Pinpoint the cell where the given text exists, returning its [X, Y] midpoint coordinate. 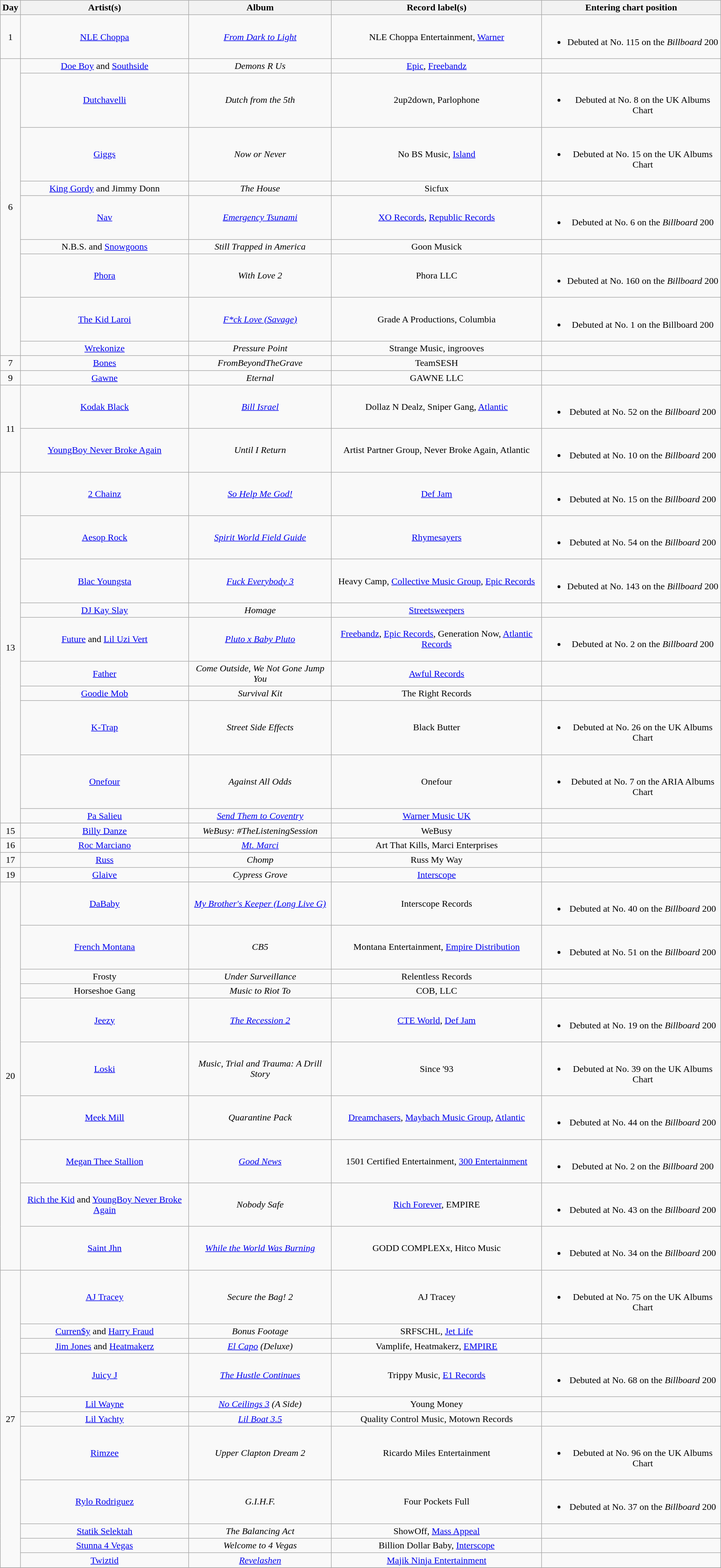
Debuted at No. 26 on the UK Albums Chart [631, 728]
Debuted at No. 68 on the Billboard 200 [631, 1375]
Good News [260, 1161]
Record label(s) [437, 8]
DaBaby [105, 904]
Debuted at No. 15 on the Billboard 200 [631, 494]
ShowOff, Mass Appeal [437, 1531]
Def Jam [437, 494]
Dutch from the 5th [260, 100]
Pa Salieu [105, 816]
27 [10, 1419]
Goon Musick [437, 247]
The House [260, 188]
No BS Music, Island [437, 154]
6 [10, 207]
Heavy Camp, Collective Music Group, Epic Records [437, 581]
F*ck Love (Savage) [260, 319]
Fuck Everybody 3 [260, 581]
Interscope [437, 875]
Frosty [105, 976]
Twiztid [105, 1560]
Russ [105, 860]
No Ceilings 3 (A Side) [260, 1404]
TeamSESH [437, 363]
Dollaz N Dealz, Sniper Gang, Atlantic [437, 407]
Debuted at No. 54 on the Billboard 200 [631, 538]
COB, LLC [437, 991]
The Kid Laroi [105, 319]
Artist Partner Group, Never Broke Again, Atlantic [437, 451]
Album [260, 8]
Until I Return [260, 451]
Phora LLC [437, 276]
Debuted at No. 37 on the Billboard 200 [631, 1502]
The Balancing Act [260, 1531]
Future and Lil Uzi Vert [105, 639]
El Capo (Deluxe) [260, 1346]
Rimzee [105, 1453]
Come Outside, We Not Gone Jump You [260, 673]
Montana Entertainment, Empire Distribution [437, 948]
Lil Wayne [105, 1404]
YoungBoy Never Broke Again [105, 451]
Vamplife, Heatmakerz, EMPIRE [437, 1346]
Quality Control Music, Motown Records [437, 1419]
Spirit World Field Guide [260, 538]
Rich the Kid and YoungBoy Never Broke Again [105, 1205]
Against All Odds [260, 781]
1 [10, 37]
Lil Boat 3.5 [260, 1419]
With Love 2 [260, 276]
Streetsweepers [437, 610]
Sicfux [437, 188]
Debuted at No. 7 on the ARIA Albums Chart [631, 781]
Rylo Rodriguez [105, 1502]
SRFSCHL, Jet Life [437, 1331]
Quarantine Pack [260, 1118]
CB5 [260, 948]
Debuted at No. 6 on the Billboard 200 [631, 217]
FromBeyondTheGrave [260, 363]
Street Side Effects [260, 728]
Bones [105, 363]
Mt. Marci [260, 845]
Entering chart position [631, 8]
19 [10, 875]
Revelashen [260, 1560]
The Recession 2 [260, 1020]
Nav [105, 217]
Meek Mill [105, 1118]
13 [10, 648]
Black Butter [437, 728]
My Brother's Keeper (Long Live G) [260, 904]
Juicy J [105, 1375]
XO Records, Republic Records [437, 217]
16 [10, 845]
Welcome to 4 Vegas [260, 1546]
Grade A Productions, Columbia [437, 319]
Stunna 4 Vegas [105, 1546]
Debuted at No. 34 on the Billboard 200 [631, 1248]
15 [10, 830]
Aesop Rock [105, 538]
Relentless Records [437, 976]
Jeezy [105, 1020]
Rhymesayers [437, 538]
Trippy Music, E1 Records [437, 1375]
Doe Boy and Southside [105, 66]
Artist(s) [105, 8]
The Right Records [437, 693]
Epic, Freebandz [437, 66]
Upper Clapton Dream 2 [260, 1453]
2 Chainz [105, 494]
Since '93 [437, 1069]
Goodie Mob [105, 693]
GAWNE LLC [437, 378]
Statik Selektah [105, 1531]
Cypress Grove [260, 875]
Pluto x Baby Pluto [260, 639]
Blac Youngsta [105, 581]
Billy Danze [105, 830]
Debuted at No. 40 on the Billboard 200 [631, 904]
Debuted at No. 10 on the Billboard 200 [631, 451]
Chomp [260, 860]
Bonus Footage [260, 1331]
Glaive [105, 875]
Saint Jhn [105, 1248]
17 [10, 860]
Send Them to Coventry [260, 816]
Music, Trial and Trauma: A Drill Story [260, 1069]
Young Money [437, 1404]
Debuted at No. 39 on the UK Albums Chart [631, 1069]
Megan Thee Stallion [105, 1161]
WeBusy [437, 830]
Warner Music UK [437, 816]
Debuted at No. 43 on the Billboard 200 [631, 1205]
Secure the Bag! 2 [260, 1297]
Gawne [105, 378]
Russ My Way [437, 860]
Debuted at No. 44 on the Billboard 200 [631, 1118]
7 [10, 363]
Debuted at No. 52 on the Billboard 200 [631, 407]
Debuted at No. 143 on the Billboard 200 [631, 581]
Debuted at No. 1 on the Billboard 200 [631, 319]
Demons R Us [260, 66]
Ricardo Miles Entertainment [437, 1453]
G.I.H.F. [260, 1502]
Father [105, 673]
Day [10, 8]
Loski [105, 1069]
King Gordy and Jimmy Donn [105, 188]
Art That Kills, Marci Enterprises [437, 845]
Wrekonize [105, 348]
K-Trap [105, 728]
Phora [105, 276]
Nobody Safe [260, 1205]
NLE Choppa [105, 37]
NLE Choppa Entertainment, Warner [437, 37]
While the World Was Burning [260, 1248]
Curren$y and Harry Fraud [105, 1331]
Debuted at No. 160 on the Billboard 200 [631, 276]
Freebandz, Epic Records, Generation Now, Atlantic Records [437, 639]
Giggs [105, 154]
Under Surveillance [260, 976]
Survival Kit [260, 693]
Kodak Black [105, 407]
N.B.S. and Snowgoons [105, 247]
Now or Never [260, 154]
GODD COMPLEXx, Hitco Music [437, 1248]
20 [10, 1076]
Pressure Point [260, 348]
Dreamchasers, Maybach Music Group, Atlantic [437, 1118]
Debuted at No. 15 on the UK Albums Chart [631, 154]
The Hustle Continues [260, 1375]
Debuted at No. 51 on the Billboard 200 [631, 948]
Dutchavelli [105, 100]
Debuted at No. 96 on the UK Albums Chart [631, 1453]
CTE World, Def Jam [437, 1020]
Majik Ninja Entertainment [437, 1560]
Roc Marciano [105, 845]
Rich Forever, EMPIRE [437, 1205]
1501 Certified Entertainment, 300 Entertainment [437, 1161]
2up2down, Parlophone [437, 100]
DJ Kay Slay [105, 610]
Lil Yachty [105, 1419]
Debuted at No. 115 on the Billboard 200 [631, 37]
Debuted at No. 8 on the UK Albums Chart [631, 100]
Still Trapped in America [260, 247]
Debuted at No. 75 on the UK Albums Chart [631, 1297]
Eternal [260, 378]
From Dark to Light [260, 37]
French Montana [105, 948]
So Help Me God! [260, 494]
WeBusy: #TheListeningSession [260, 830]
Strange Music, ingrooves [437, 348]
Awful Records [437, 673]
Billion Dollar Baby, Interscope [437, 1546]
11 [10, 429]
Horseshoe Gang [105, 991]
Bill Israel [260, 407]
Emergency Tsunami [260, 217]
Debuted at No. 19 on the Billboard 200 [631, 1020]
Jim Jones and Heatmakerz [105, 1346]
9 [10, 378]
Interscope Records [437, 904]
Homage [260, 610]
Four Pockets Full [437, 1502]
Music to Riot To [260, 991]
